For the text-containing cell, return its midpoint in [X, Y] coordinate format. 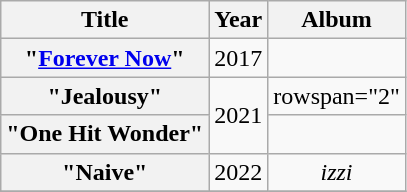
2021 [238, 115]
2022 [238, 172]
rowspan="2" [337, 96]
"Jealousy" [105, 96]
Title [105, 20]
"Forever Now" [105, 58]
"One Hit Wonder" [105, 134]
2017 [238, 58]
"Naive" [105, 172]
izzi [337, 172]
Year [238, 20]
Album [337, 20]
